For the text-containing cell, return its midpoint in [X, Y] coordinate format. 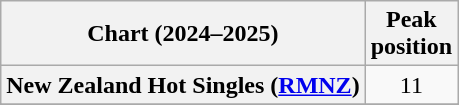
Chart (2024–2025) [183, 34]
11 [411, 85]
New Zealand Hot Singles (RMNZ) [183, 85]
Peakposition [411, 34]
